Locate the cell with the specified text and output its [x, y] center coordinate. 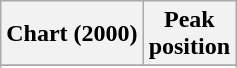
Chart (2000) [72, 34]
Peakposition [189, 34]
